Identify which cell holds the provided text, then report its [X, Y] central coordinate. 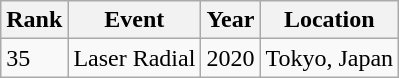
Rank [34, 20]
Laser Radial [134, 58]
Location [330, 20]
Event [134, 20]
2020 [230, 58]
Tokyo, Japan [330, 58]
35 [34, 58]
Year [230, 20]
